Pinpoint the cell where the given text exists, returning its (x, y) midpoint coordinate. 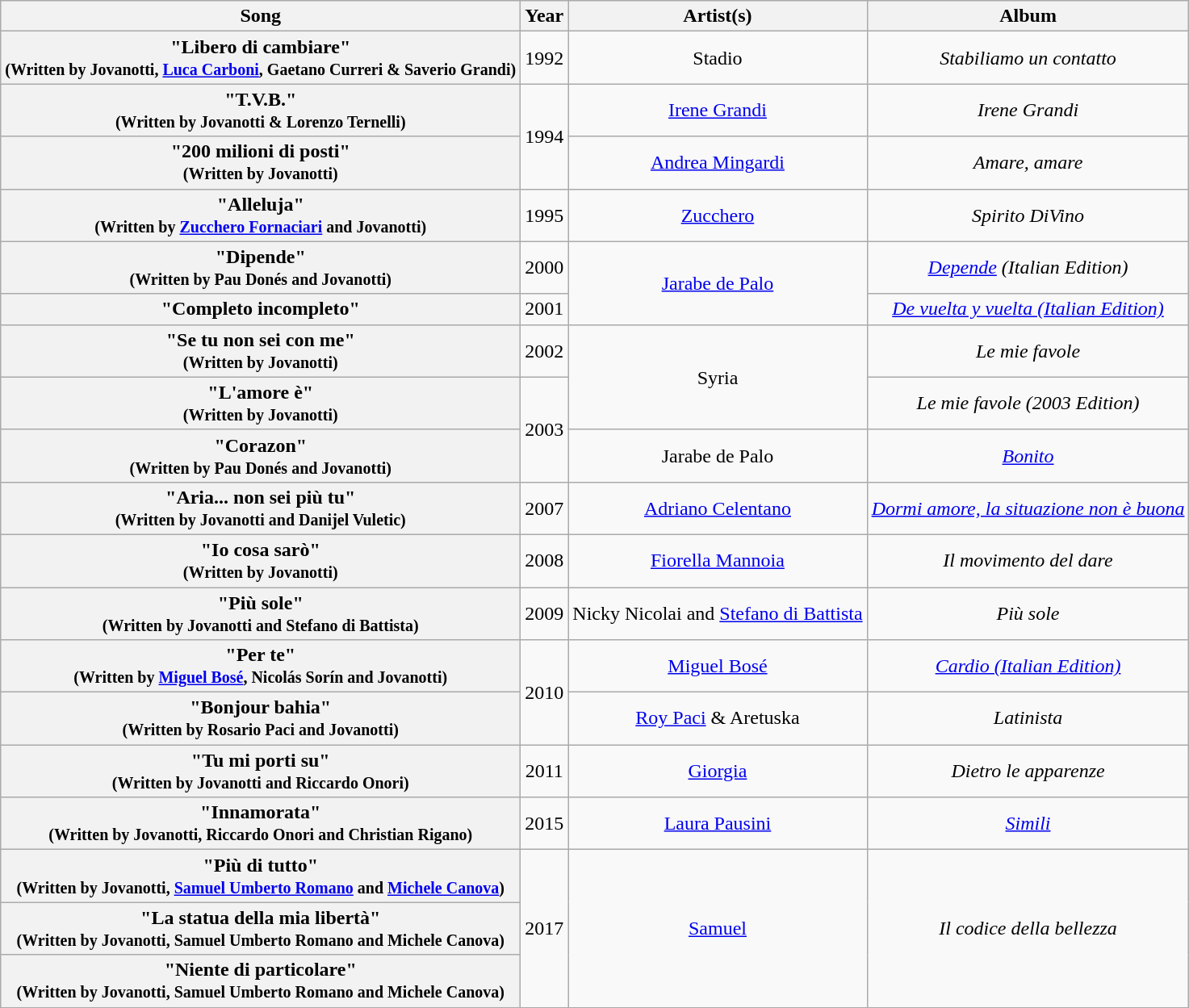
"Io cosa sarò"(Written by Jovanotti) (261, 560)
Spirito DiVino (1028, 215)
"Più sole"(Written by Jovanotti and Stefano di Battista) (261, 613)
"Per te"(Written by Miguel Bosé, Nicolás Sorín and Jovanotti) (261, 667)
Andrea Mingardi (718, 163)
Le mie favole (2003 Edition) (1028, 404)
Stabiliamo un contatto (1028, 58)
Le mie favole (1028, 350)
1994 (544, 136)
"Bonjour bahia"(Written by Rosario Paci and Jovanotti) (261, 718)
Fiorella Mannoia (718, 560)
"Più di tutto"(Written by Jovanotti, Samuel Umberto Romano and Michele Canova) (261, 876)
Latinista (1028, 718)
2007 (544, 508)
Il codice della bellezza (1028, 928)
2017 (544, 928)
"L'amore è"(Written by Jovanotti) (261, 404)
"T.V.B."(Written by Jovanotti & Lorenzo Ternelli) (261, 110)
Miguel Bosé (718, 667)
Album (1028, 16)
"Alleluja"(Written by Zucchero Fornaciari and Jovanotti) (261, 215)
"Dipende"(Written by Pau Donés and Jovanotti) (261, 268)
2002 (544, 350)
2009 (544, 613)
Nicky Nicolai and Stefano di Battista (718, 613)
"Aria... non sei più tu"(Written by Jovanotti and Danijel Vuletic) (261, 508)
Syria (718, 377)
1995 (544, 215)
Year (544, 16)
"Completo incompleto" (261, 309)
Il movimento del dare (1028, 560)
Dormi amore, la situazione non è buona (1028, 508)
"200 milioni di posti"(Written by Jovanotti) (261, 163)
"Tu mi porti su"(Written by Jovanotti and Riccardo Onori) (261, 772)
Laura Pausini (718, 823)
2001 (544, 309)
2000 (544, 268)
Cardio (Italian Edition) (1028, 667)
"Se tu non sei con me"(Written by Jovanotti) (261, 350)
2008 (544, 560)
De vuelta y vuelta (Italian Edition) (1028, 309)
Amare, amare (1028, 163)
"Corazon"(Written by Pau Donés and Jovanotti) (261, 455)
Depende (Italian Edition) (1028, 268)
Dietro le apparenze (1028, 772)
Simili (1028, 823)
Samuel (718, 928)
"Libero di cambiare"(Written by Jovanotti, Luca Carboni, Gaetano Curreri & Saverio Grandi) (261, 58)
2010 (544, 692)
"Niente di particolare"(Written by Jovanotti, Samuel Umberto Romano and Michele Canova) (261, 981)
"La statua della mia libertà"(Written by Jovanotti, Samuel Umberto Romano and Michele Canova) (261, 928)
Più sole (1028, 613)
2015 (544, 823)
Song (261, 16)
Bonito (1028, 455)
Zucchero (718, 215)
Roy Paci & Aretuska (718, 718)
Adriano Celentano (718, 508)
Giorgia (718, 772)
2011 (544, 772)
Artist(s) (718, 16)
"Innamorata"(Written by Jovanotti, Riccardo Onori and Christian Rigano) (261, 823)
2003 (544, 429)
1992 (544, 58)
Stadio (718, 58)
